Pinpoint the cell where the given text exists, returning its (x, y) midpoint coordinate. 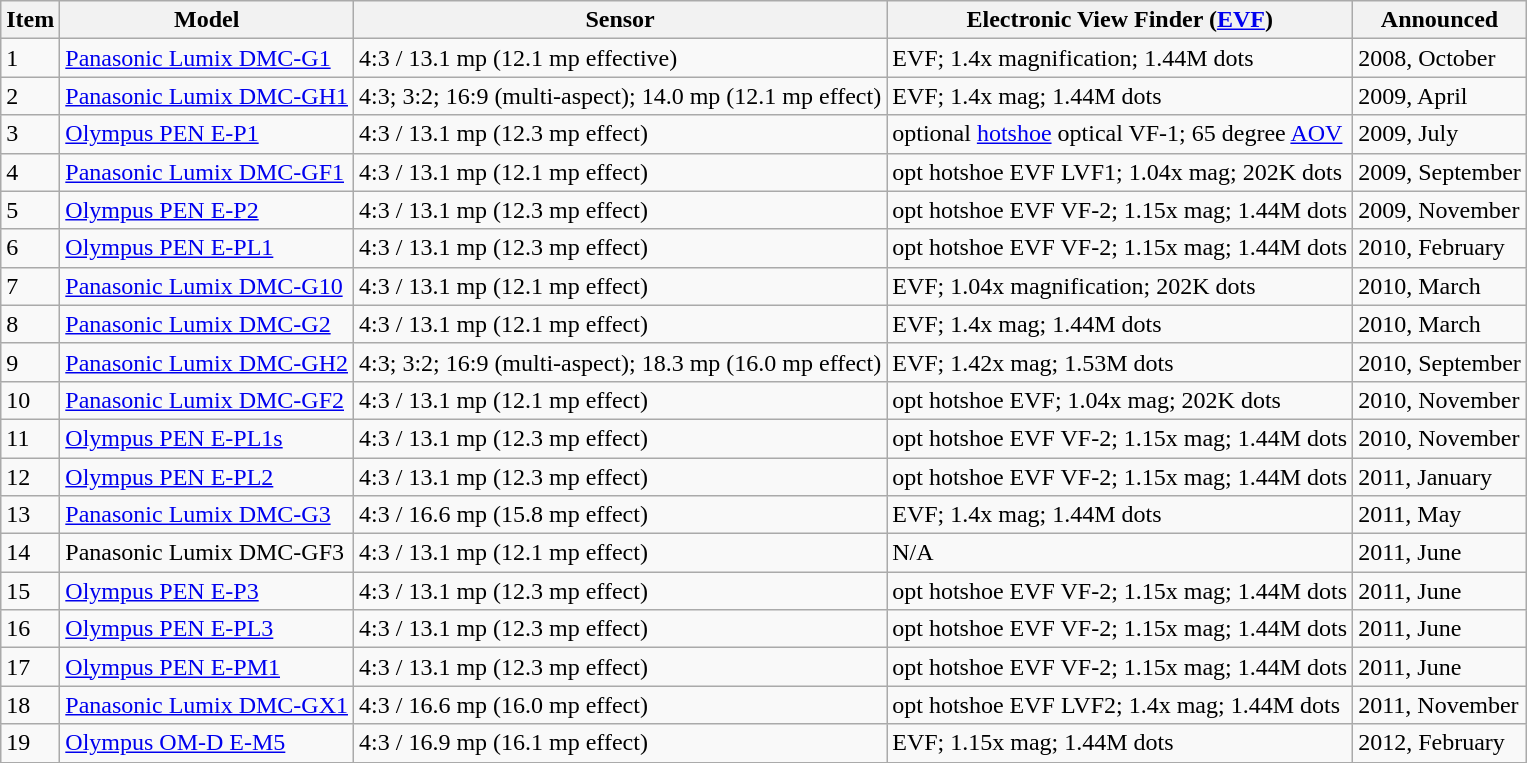
2 (30, 96)
19 (30, 743)
2009, July (1440, 134)
Olympus PEN E-PL1s (207, 438)
4:3 / 16.6 mp (16.0 mp effect) (620, 705)
2009, April (1440, 96)
11 (30, 438)
opt hotshoe EVF; 1.04x mag; 202K dots (1120, 400)
3 (30, 134)
4:3; 3:2; 16:9 (multi-aspect); 18.3 mp (16.0 mp effect) (620, 362)
18 (30, 705)
Sensor (620, 20)
13 (30, 515)
opt hotshoe EVF LVF2; 1.4x mag; 1.44M dots (1120, 705)
2011, May (1440, 515)
Panasonic Lumix DMC-GF3 (207, 553)
4:3 / 16.6 mp (15.8 mp effect) (620, 515)
2010, September (1440, 362)
4:3 / 13.1 mp (12.1 mp effective) (620, 58)
1 (30, 58)
2009, September (1440, 172)
8 (30, 324)
Item (30, 20)
Olympus PEN E-PL3 (207, 629)
Olympus PEN E-PM1 (207, 667)
EVF; 1.4x magnification; 1.44M dots (1120, 58)
4 (30, 172)
16 (30, 629)
2008, October (1440, 58)
12 (30, 477)
Olympus PEN E-PL2 (207, 477)
Olympus OM-D E-M5 (207, 743)
Panasonic Lumix DMC-GF1 (207, 172)
Announced (1440, 20)
EVF; 1.15x mag; 1.44M dots (1120, 743)
Panasonic Lumix DMC-G2 (207, 324)
15 (30, 591)
9 (30, 362)
EVF; 1.04x magnification; 202K dots (1120, 286)
Olympus PEN E-P2 (207, 210)
Olympus PEN E-P3 (207, 591)
Panasonic Lumix DMC-G10 (207, 286)
14 (30, 553)
Electronic View Finder (EVF) (1120, 20)
7 (30, 286)
opt hotshoe EVF LVF1; 1.04x mag; 202K dots (1120, 172)
2011, January (1440, 477)
Olympus PEN E-P1 (207, 134)
Panasonic Lumix DMC-GH1 (207, 96)
4:3 / 16.9 mp (16.1 mp effect) (620, 743)
2011, November (1440, 705)
Model (207, 20)
Panasonic Lumix DMC-GH2 (207, 362)
Olympus PEN E-PL1 (207, 248)
10 (30, 400)
optional hotshoe optical VF-1; 65 degree AOV (1120, 134)
5 (30, 210)
Panasonic Lumix DMC-GF2 (207, 400)
Panasonic Lumix DMC-GX1 (207, 705)
17 (30, 667)
2009, November (1440, 210)
2010, February (1440, 248)
N/A (1120, 553)
4:3; 3:2; 16:9 (multi-aspect); 14.0 mp (12.1 mp effect) (620, 96)
6 (30, 248)
Panasonic Lumix DMC-G3 (207, 515)
2012, February (1440, 743)
EVF; 1.42x mag; 1.53M dots (1120, 362)
Panasonic Lumix DMC-G1 (207, 58)
